Provide the [X, Y] coordinate of the cell's center where the given text is located.  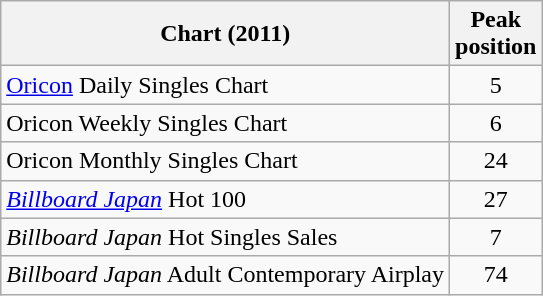
Oricon Weekly Singles Chart [226, 123]
27 [496, 199]
Billboard Japan Hot Singles Sales [226, 237]
24 [496, 161]
5 [496, 85]
7 [496, 237]
Billboard Japan Hot 100 [226, 199]
Billboard Japan Adult Contemporary Airplay [226, 275]
Chart (2011) [226, 34]
Oricon Monthly Singles Chart [226, 161]
Peakposition [496, 34]
6 [496, 123]
74 [496, 275]
Oricon Daily Singles Chart [226, 85]
